Identify which cell holds the provided text, then report its [x, y] central coordinate. 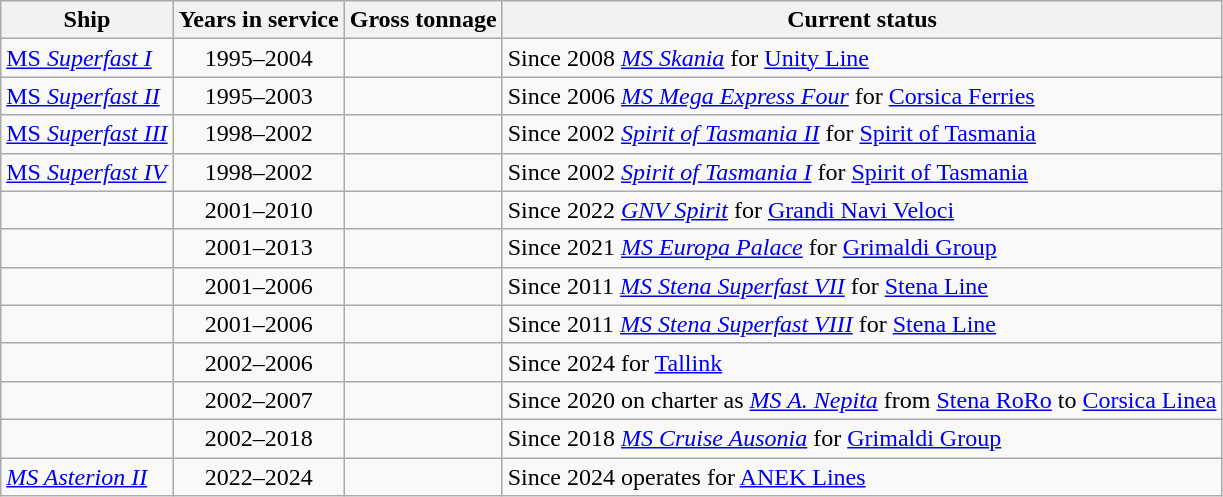
Years in service [258, 20]
Since 2008 MS Skania for Unity Line [862, 58]
Since 2006 MS Mega Express Four for Corsica Ferries [862, 96]
2002–2006 [258, 362]
Since 2002 Spirit of Tasmania I for Spirit of Tasmania [862, 172]
1995–2003 [258, 96]
Since 2020 on charter as MS A. Nepita from Stena RoRo to Corsica Linea [862, 400]
Since 2021 MS Europa Palace for Grimaldi Group [862, 248]
MS Superfast IV [87, 172]
1995–2004 [258, 58]
Since 2018 MS Cruise Ausonia for Grimaldi Group [862, 438]
2022–2024 [258, 477]
Ship [87, 20]
Since 2011 MS Stena Superfast VII for Stena Line [862, 286]
Since 2024 for Tallink [862, 362]
Since 2011 MS Stena Superfast VIII for Stena Line [862, 324]
2002–2018 [258, 438]
MS Asterion II [87, 477]
2001–2010 [258, 210]
Since 2002 Spirit of Tasmania II for Spirit of Tasmania [862, 134]
Gross tonnage [423, 20]
Since 2024 operates for ANEK Lines [862, 477]
MS Superfast III [87, 134]
2002–2007 [258, 400]
Since 2022 GNV Spirit for Grandi Navi Veloci [862, 210]
Current status [862, 20]
2001–2013 [258, 248]
MS Superfast II [87, 96]
MS Superfast I [87, 58]
